Scan for the cell matching the given text and deliver its [X, Y] coordinate at center. 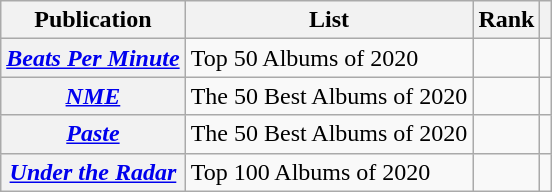
Top 50 Albums of 2020 [329, 58]
Publication [93, 20]
Paste [93, 134]
Beats Per Minute [93, 58]
List [329, 20]
NME [93, 96]
Under the Radar [93, 172]
Top 100 Albums of 2020 [329, 172]
Rank [506, 20]
